Pinpoint the cell where the given text exists, returning its [x, y] midpoint coordinate. 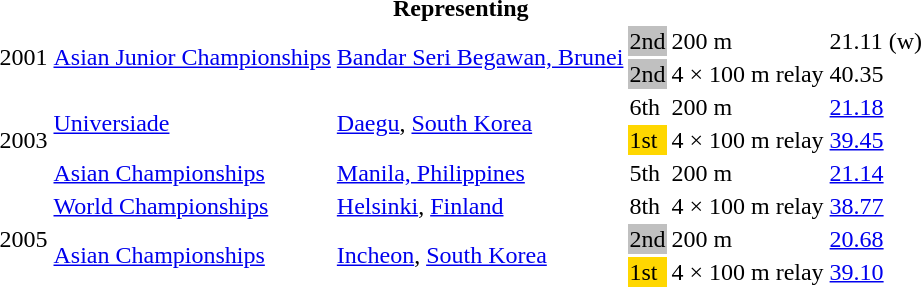
8th [648, 206]
World Championships [192, 206]
Universiade [192, 124]
Daegu, South Korea [480, 124]
5th [648, 173]
Asian Junior Championships [192, 58]
Bandar Seri Begawan, Brunei [480, 58]
Incheon, South Korea [480, 256]
6th [648, 107]
Helsinki, Finland [480, 206]
Manila, Philippines [480, 173]
